Determine the [X, Y] coordinate at the center of the cell enclosing the given text.  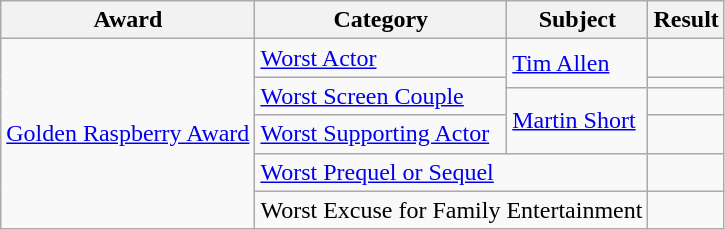
Worst Prequel or Sequel [452, 172]
Tim Allen [578, 64]
Worst Supporting Actor [381, 134]
Worst Actor [381, 58]
Worst Excuse for Family Entertainment [452, 210]
Result [686, 20]
Golden Raspberry Award [128, 134]
Award [128, 20]
Subject [578, 20]
Category [381, 20]
Martin Short [578, 120]
Worst Screen Couple [381, 96]
